Locate the cell with the specified text and output its [X, Y] center coordinate. 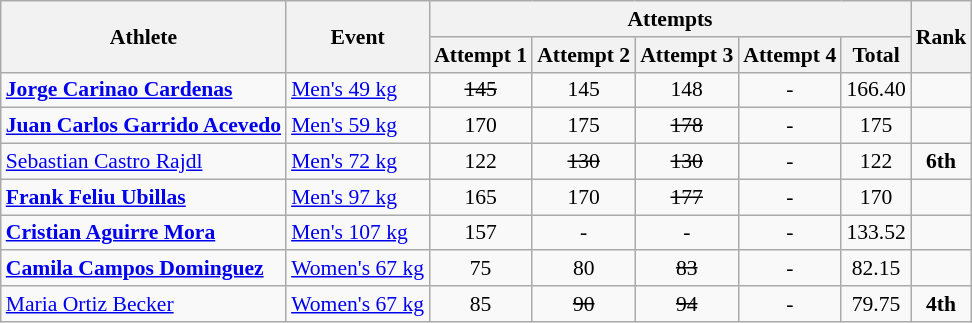
Men's 107 kg [358, 233]
Cristian Aguirre Mora [144, 233]
148 [686, 90]
Camila Campos Dominguez [144, 269]
79.75 [876, 304]
Attempts [670, 19]
Attempt 3 [686, 55]
Men's 97 kg [358, 197]
83 [686, 269]
Men's 72 kg [358, 162]
Men's 49 kg [358, 90]
Men's 59 kg [358, 126]
Event [358, 36]
82.15 [876, 269]
4th [942, 304]
6th [942, 162]
177 [686, 197]
Total [876, 55]
Juan Carlos Garrido Acevedo [144, 126]
94 [686, 304]
Attempt 2 [584, 55]
Athlete [144, 36]
90 [584, 304]
80 [584, 269]
166.40 [876, 90]
165 [480, 197]
Sebastian Castro Rajdl [144, 162]
Attempt 1 [480, 55]
133.52 [876, 233]
178 [686, 126]
Maria Ortiz Becker [144, 304]
75 [480, 269]
Attempt 4 [790, 55]
Jorge Carinao Cardenas [144, 90]
Rank [942, 36]
85 [480, 304]
157 [480, 233]
Frank Feliu Ubillas [144, 197]
